Output the (x, y) coordinate of the center of the cell containing the given text.  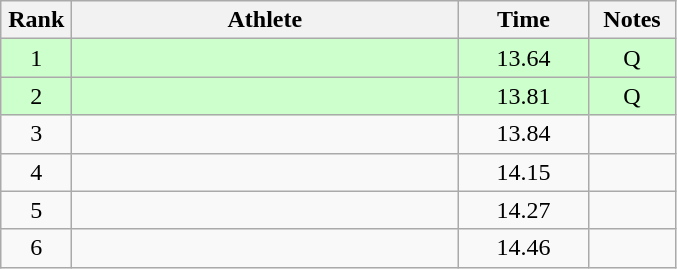
3 (36, 134)
Rank (36, 20)
4 (36, 172)
14.27 (524, 210)
6 (36, 248)
13.64 (524, 58)
Time (524, 20)
14.46 (524, 248)
13.81 (524, 96)
Notes (632, 20)
1 (36, 58)
Athlete (265, 20)
2 (36, 96)
14.15 (524, 172)
5 (36, 210)
13.84 (524, 134)
